Extract the [x, y] coordinate from the center of the cell holding the provided text.  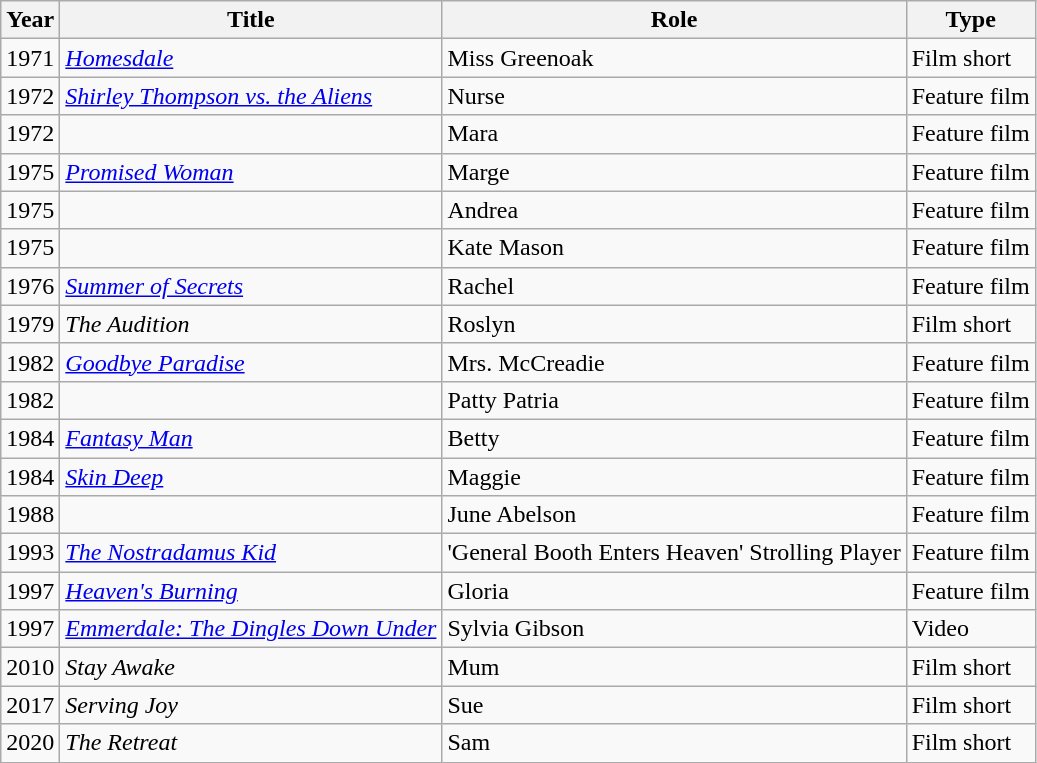
1971 [30, 58]
Video [970, 629]
Skin Deep [251, 477]
Mara [674, 134]
Rachel [674, 286]
Goodbye Paradise [251, 362]
1988 [30, 515]
Homesdale [251, 58]
Andrea [674, 210]
1979 [30, 324]
1976 [30, 286]
Role [674, 20]
Sylvia Gibson [674, 629]
Sue [674, 705]
Sam [674, 743]
The Nostradamus Kid [251, 553]
Roslyn [674, 324]
Type [970, 20]
Patty Patria [674, 400]
'General Booth Enters Heaven' Strolling Player [674, 553]
Promised Woman [251, 172]
Title [251, 20]
Stay Awake [251, 667]
Maggie [674, 477]
Serving Joy [251, 705]
Mrs. McCreadie [674, 362]
2020 [30, 743]
2010 [30, 667]
Kate Mason [674, 248]
Emmerdale: The Dingles Down Under [251, 629]
Year [30, 20]
Mum [674, 667]
June Abelson [674, 515]
Betty [674, 438]
2017 [30, 705]
Miss Greenoak [674, 58]
Nurse [674, 96]
The Audition [251, 324]
Fantasy Man [251, 438]
Heaven's Burning [251, 591]
The Retreat [251, 743]
Marge [674, 172]
1993 [30, 553]
Summer of Secrets [251, 286]
Gloria [674, 591]
Shirley Thompson vs. the Aliens [251, 96]
